Provide the (X, Y) coordinate of the cell's center where the given text is located.  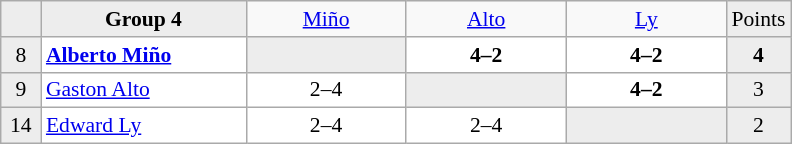
3 (758, 90)
2 (758, 126)
Miño (326, 19)
Alberto Miño (144, 55)
4 (758, 55)
Group 4 (144, 19)
Alto (486, 19)
Gaston Alto (144, 90)
Points (758, 19)
8 (21, 55)
14 (21, 126)
Edward Ly (144, 126)
9 (21, 90)
Ly (646, 19)
